For the text-containing cell, return its midpoint in [x, y] coordinate format. 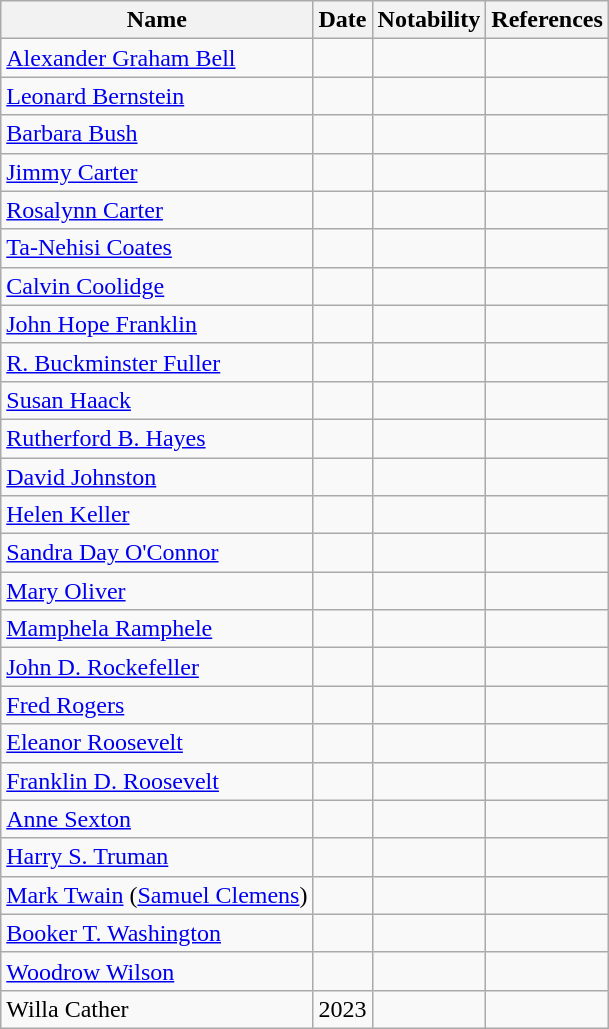
Ta-Nehisi Coates [157, 248]
Anne Sexton [157, 819]
John Hope Franklin [157, 324]
Mark Twain (Samuel Clemens) [157, 895]
David Johnston [157, 477]
Eleanor Roosevelt [157, 743]
Date [342, 20]
Mamphela Ramphele [157, 629]
Jimmy Carter [157, 172]
Franklin D. Roosevelt [157, 781]
R. Buckminster Fuller [157, 362]
Notability [429, 20]
Fred Rogers [157, 705]
Alexander Graham Bell [157, 58]
Harry S. Truman [157, 857]
Barbara Bush [157, 134]
Sandra Day O'Connor [157, 553]
Susan Haack [157, 400]
Leonard Bernstein [157, 96]
Booker T. Washington [157, 933]
Rosalynn Carter [157, 210]
Woodrow Wilson [157, 971]
Helen Keller [157, 515]
References [548, 20]
Calvin Coolidge [157, 286]
Mary Oliver [157, 591]
Name [157, 20]
Willa Cather [157, 1009]
Rutherford B. Hayes [157, 438]
2023 [342, 1009]
John D. Rockefeller [157, 667]
